Detect which cell encompasses the target text, then output its (x, y) center coordinate. 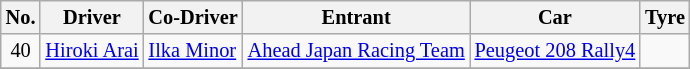
Ahead Japan Racing Team (356, 51)
Driver (92, 17)
Hiroki Arai (92, 51)
Co-Driver (194, 17)
No. (21, 17)
Car (556, 17)
Ilka Minor (194, 51)
Peugeot 208 Rally4 (556, 51)
40 (21, 51)
Entrant (356, 17)
Tyre (665, 17)
